Search for the cell housing the specified text and yield its [X, Y] center coordinate. 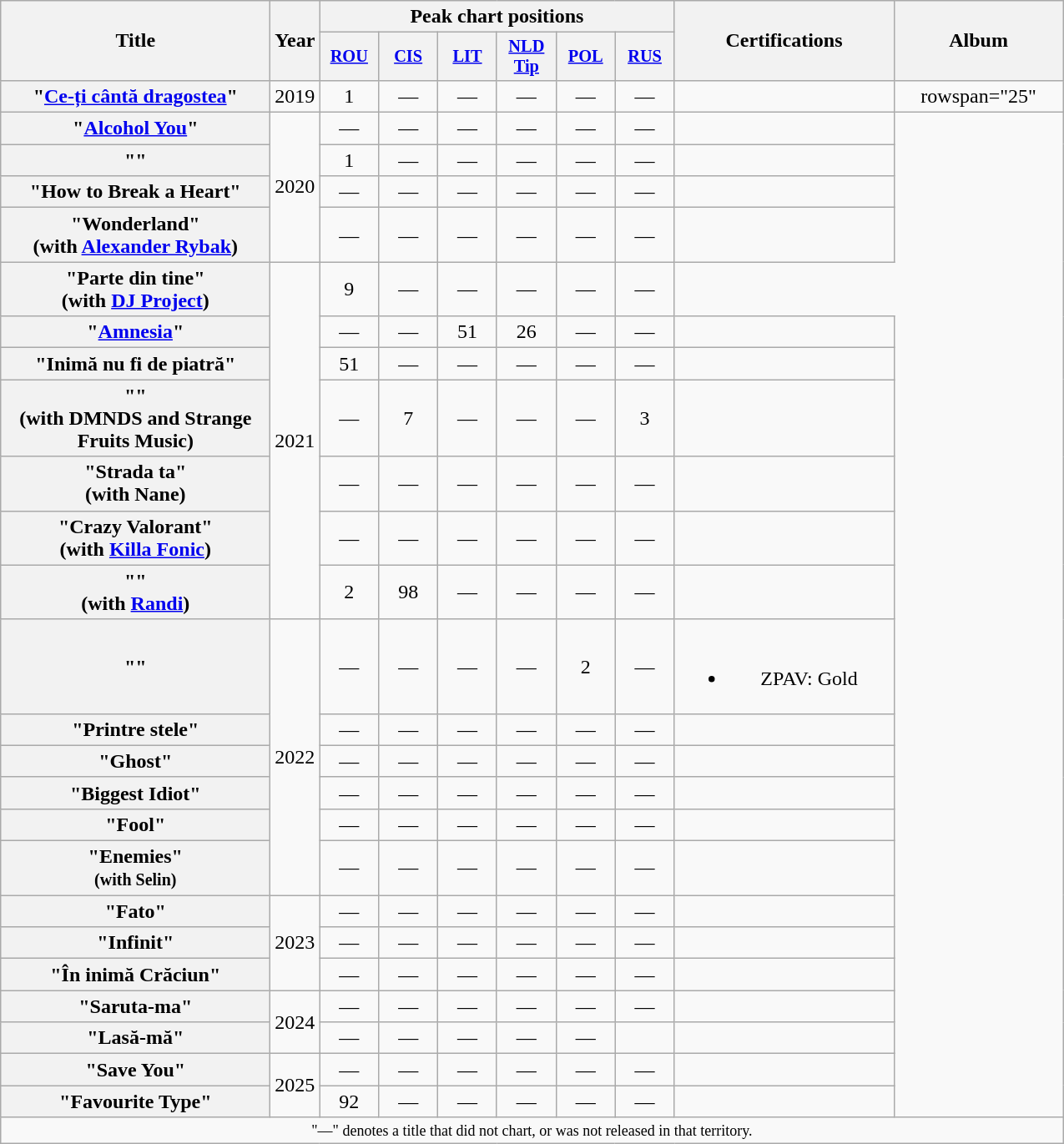
"Amnesia" [135, 332]
2020 [295, 187]
"Biggest Idiot" [135, 793]
7 [409, 418]
"Inimă nu fi de piatră" [135, 364]
3 [644, 418]
"Favourite Type" [135, 1101]
"Parte din tine"(with DJ Project) [135, 289]
"Lasă-mă" [135, 1038]
"Ce-ți cântă dragostea" [135, 96]
Year [295, 41]
"Fato" [135, 911]
ZPAV: Gold [784, 666]
LIT [467, 57]
2025 [295, 1086]
""(with DMNDS and Strange Fruits Music) [135, 418]
"Printre stele" [135, 729]
"Strada ta"(with Nane) [135, 484]
92 [349, 1101]
POL [586, 57]
RUS [644, 57]
"—" denotes a title that did not chart, or was not released in that territory. [532, 1130]
2021 [295, 441]
"Enemies"(with Selin) [135, 868]
ROU [349, 57]
98 [409, 592]
"How to Break a Heart" [135, 192]
26 [526, 332]
Album [978, 41]
Certifications [784, 41]
"Wonderland"(with Alexander Rybak) [135, 235]
"Save You" [135, 1070]
2023 [295, 943]
"Crazy Valorant"(with Killa Fonic) [135, 537]
Title [135, 41]
rowspan="25" [978, 96]
"Saruta-ma" [135, 1006]
2022 [295, 757]
2019 [295, 96]
NLDTip [526, 57]
"Ghost" [135, 761]
"Alcohol You" [135, 129]
9 [349, 289]
Peak chart positions [497, 17]
""(with Randi) [135, 592]
"În inimă Crăciun" [135, 975]
CIS [409, 57]
2024 [295, 1022]
"Fool" [135, 824]
"Infinit" [135, 943]
